Extract the (X, Y) coordinate from the center of the cell holding the provided text.  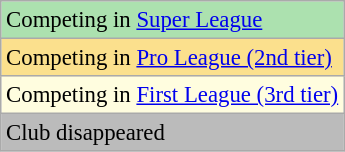
Competing in First League (3rd tier) (172, 95)
Competing in Super League (172, 20)
Club disappeared (172, 133)
Competing in Pro League (2nd tier) (172, 58)
